Return (X, Y) of the center of cell containing provided text 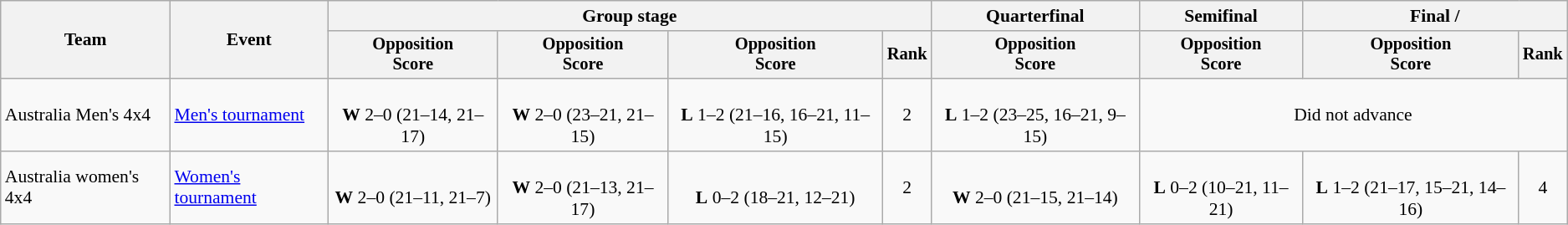
W 2–0 (21–13, 21–17) (582, 187)
Women's tournament (249, 187)
Group stage (629, 16)
W 2–0 (21–15, 21–14) (1035, 187)
Team (85, 40)
W 2–0 (21–11, 21–7) (413, 187)
Australia Men's 4x4 (85, 115)
Final / (1435, 16)
Did not advance (1353, 115)
L 1–2 (21–16, 16–21, 11–15) (776, 115)
W 2–0 (21–14, 21–17) (413, 115)
4 (1543, 187)
Men's tournament (249, 115)
W 2–0 (23–21, 21–15) (582, 115)
Event (249, 40)
L 0–2 (18–21, 12–21) (776, 187)
L 1–2 (23–25, 16–21, 9–15) (1035, 115)
L 0–2 (10–21, 11–21) (1221, 187)
Quarterfinal (1035, 16)
L 1–2 (21–17, 15–21, 14–16) (1411, 187)
Semifinal (1221, 16)
Australia women's 4x4 (85, 187)
